Return [x, y] of the center of cell containing provided text 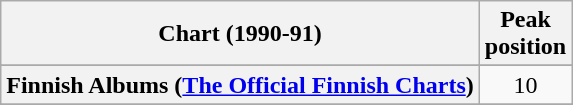
Finnish Albums (The Official Finnish Charts) [240, 85]
Chart (1990-91) [240, 34]
10 [525, 85]
Peakposition [525, 34]
